Return [X, Y] of the center of cell containing provided text 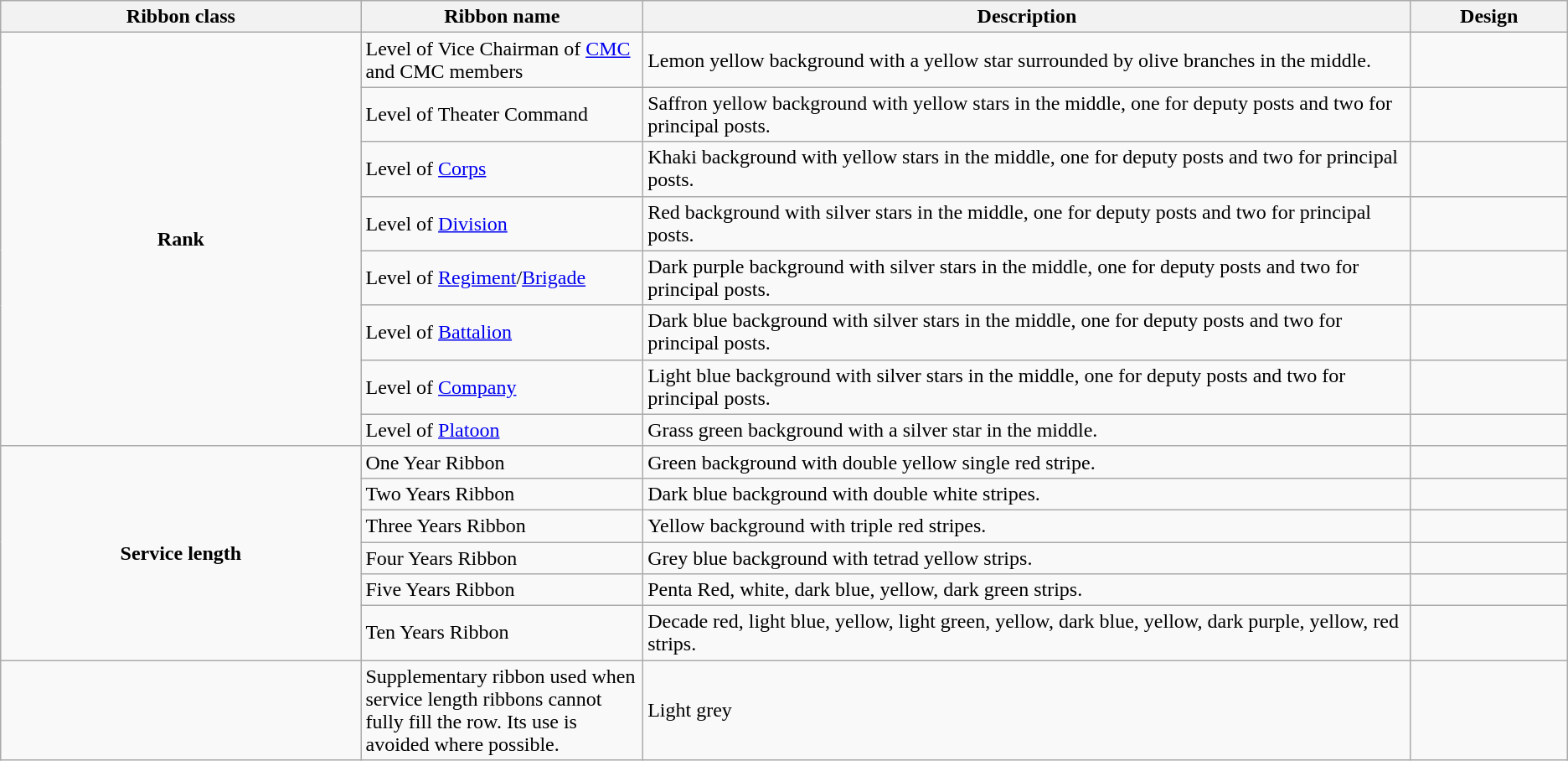
Khaki background with yellow stars in the middle, one for deputy posts and two for principal posts. [1027, 169]
Red background with silver stars in the middle, one for deputy posts and two for principal posts. [1027, 223]
Level of Company [503, 387]
Ten Years Ribbon [503, 634]
Five Years Ribbon [503, 590]
Ribbon name [503, 17]
Light blue background with silver stars in the middle, one for deputy posts and two for principal posts. [1027, 387]
Dark purple background with silver stars in the middle, one for deputy posts and two for principal posts. [1027, 278]
Level of Vice Chairman of CMC and CMC members [503, 60]
Level of Battalion [503, 332]
Design [1489, 17]
Level of Division [503, 223]
Level of Platoon [503, 430]
Yellow background with triple red stripes. [1027, 525]
Light grey [1027, 711]
Dark blue background with silver stars in the middle, one for deputy posts and two for principal posts. [1027, 332]
Penta Red, white, dark blue, yellow, dark green strips. [1027, 590]
Grass green background with a silver star in the middle. [1027, 430]
Two Years Ribbon [503, 494]
Level of Corps [503, 169]
One Year Ribbon [503, 462]
Dark blue background with double white stripes. [1027, 494]
Four Years Ribbon [503, 557]
Lemon yellow background with a yellow star surrounded by olive branches in the middle. [1027, 60]
Decade red, light blue, yellow, light green, yellow, dark blue, yellow, dark purple, yellow, red strips. [1027, 634]
Three Years Ribbon [503, 525]
Saffron yellow background with yellow stars in the middle, one for deputy posts and two for principal posts. [1027, 114]
Ribbon class [181, 17]
Supplementary ribbon used when service length ribbons cannot fully fill the row. Its use is avoided where possible. [503, 711]
Level of Regiment/Brigade [503, 278]
Rank [181, 240]
Grey blue background with tetrad yellow strips. [1027, 557]
Level of Theater Command [503, 114]
Green background with double yellow single red stripe. [1027, 462]
Service length [181, 553]
Description [1027, 17]
